Return the (X, Y) coordinate for the center point of the cell that contains the specified text.  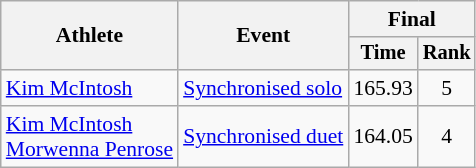
Kim McIntosh (90, 88)
Athlete (90, 36)
Event (263, 36)
164.05 (382, 136)
Kim McIntoshMorwenna Penrose (90, 136)
Synchronised duet (263, 136)
Rank (447, 54)
Synchronised solo (263, 88)
Time (382, 54)
Final (412, 19)
165.93 (382, 88)
4 (447, 136)
5 (447, 88)
